Provide the (x, y) coordinate of the cell's center where the given text is located.  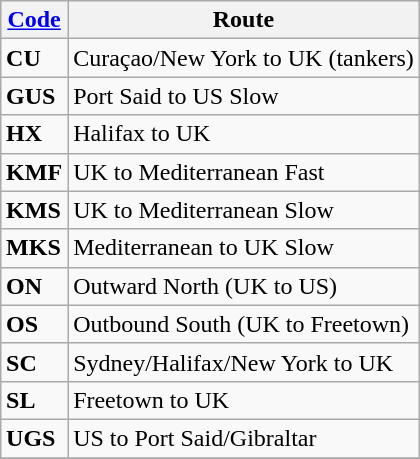
Sydney/Halifax/New York to UK (244, 362)
SC (34, 362)
UK to Mediterranean Fast (244, 172)
UK to Mediterranean Slow (244, 210)
HX (34, 134)
OS (34, 324)
GUS (34, 96)
Outward North (UK to US) (244, 286)
Outbound South (UK to Freetown) (244, 324)
CU (34, 58)
Code (34, 20)
ON (34, 286)
KMF (34, 172)
Halifax to UK (244, 134)
Route (244, 20)
MKS (34, 248)
Freetown to UK (244, 400)
SL (34, 400)
Mediterranean to UK Slow (244, 248)
US to Port Said/Gibraltar (244, 438)
UGS (34, 438)
Port Said to US Slow (244, 96)
KMS (34, 210)
Curaçao/New York to UK (tankers) (244, 58)
